Scan for the cell matching the given text and deliver its [X, Y] coordinate at center. 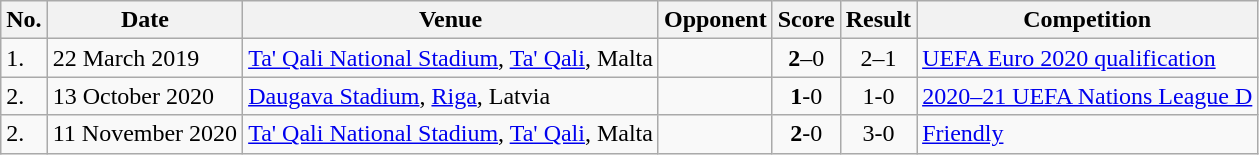
Date [144, 20]
Friendly [1088, 134]
1. [24, 58]
Score [806, 20]
No. [24, 20]
3-0 [878, 134]
2-0 [806, 134]
2020–21 UEFA Nations League D [1088, 96]
2–0 [806, 58]
Opponent [715, 20]
Daugava Stadium, Riga, Latvia [451, 96]
22 March 2019 [144, 58]
Result [878, 20]
11 November 2020 [144, 134]
2–1 [878, 58]
Competition [1088, 20]
13 October 2020 [144, 96]
UEFA Euro 2020 qualification [1088, 58]
Venue [451, 20]
